Detect which cell encompasses the target text, then output its (x, y) center coordinate. 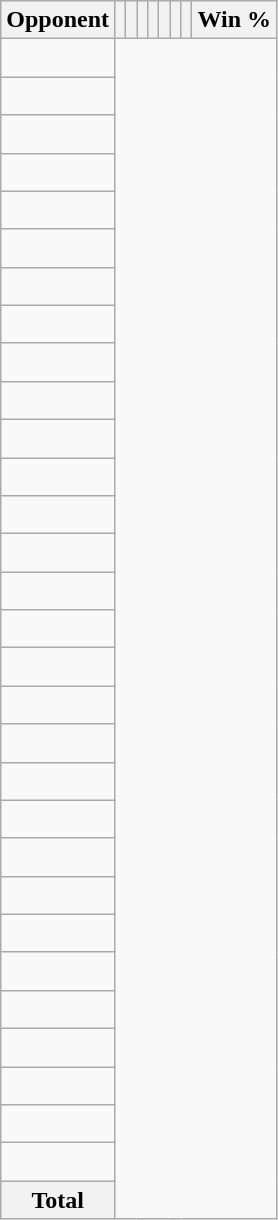
Total (58, 1200)
Opponent (58, 20)
Win % (234, 20)
